Capture the cell that displays the provided text and extract its (X, Y) central coordinate. 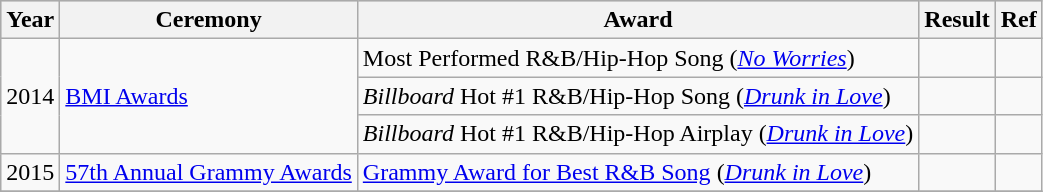
57th Annual Grammy Awards (208, 172)
Ceremony (208, 20)
Most Performed R&B/Hip-Hop Song (No Worries) (638, 58)
Billboard Hot #1 R&B/Hip-Hop Song (Drunk in Love) (638, 96)
Ref (1018, 20)
Billboard Hot #1 R&B/Hip-Hop Airplay (Drunk in Love) (638, 134)
2015 (30, 172)
BMI Awards (208, 96)
Result (957, 20)
2014 (30, 96)
Grammy Award for Best R&B Song (Drunk in Love) (638, 172)
Year (30, 20)
Award (638, 20)
